Identify which cell holds the provided text, then report its [x, y] central coordinate. 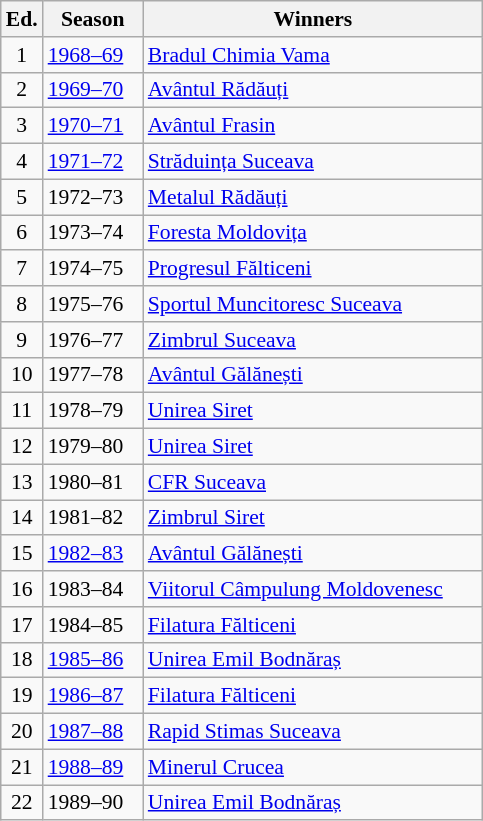
1971–72 [93, 162]
22 [22, 803]
17 [22, 625]
13 [22, 482]
1976–77 [93, 340]
1988–89 [93, 767]
CFR Suceava [313, 482]
Minerul Crucea [313, 767]
1984–85 [93, 625]
8 [22, 304]
1981–82 [93, 518]
12 [22, 447]
1978–79 [93, 411]
21 [22, 767]
1970–71 [93, 126]
5 [22, 197]
15 [22, 554]
Foresta Moldovița [313, 233]
Progresul Fălticeni [313, 269]
1979–80 [93, 447]
Season [93, 19]
1969–70 [93, 90]
1977–78 [93, 375]
Străduința Suceava [313, 162]
Viitorul Câmpulung Moldovenesc [313, 589]
18 [22, 660]
1 [22, 55]
1980–81 [93, 482]
Bradul Chimia Vama [313, 55]
20 [22, 732]
11 [22, 411]
Winners [313, 19]
1982–83 [93, 554]
9 [22, 340]
Zimbrul Suceava [313, 340]
Metalul Rădăuți [313, 197]
1983–84 [93, 589]
6 [22, 233]
7 [22, 269]
1975–76 [93, 304]
1974–75 [93, 269]
16 [22, 589]
10 [22, 375]
Ed. [22, 19]
1972–73 [93, 197]
3 [22, 126]
4 [22, 162]
Rapid Stimas Suceava [313, 732]
14 [22, 518]
1987–88 [93, 732]
Sportul Muncitoresc Suceava [313, 304]
19 [22, 696]
1986–87 [93, 696]
1973–74 [93, 233]
1968–69 [93, 55]
2 [22, 90]
1985–86 [93, 660]
1989–90 [93, 803]
Avântul Rădăuți [313, 90]
Zimbrul Siret [313, 518]
Avântul Frasin [313, 126]
